Locate the cell with the specified text and output its [x, y] center coordinate. 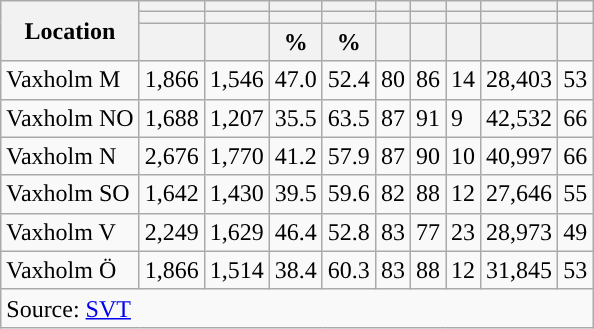
63.5 [348, 118]
31,845 [520, 270]
57.9 [348, 156]
38.4 [296, 270]
14 [464, 80]
27,646 [520, 194]
Location [70, 31]
41.2 [296, 156]
1,546 [236, 80]
80 [392, 80]
82 [392, 194]
Vaxholm V [70, 232]
52.4 [348, 80]
23 [464, 232]
47.0 [296, 80]
Vaxholm NO [70, 118]
Vaxholm N [70, 156]
1,642 [172, 194]
Vaxholm M [70, 80]
2,676 [172, 156]
86 [428, 80]
49 [576, 232]
28,403 [520, 80]
9 [464, 118]
35.5 [296, 118]
1,629 [236, 232]
1,207 [236, 118]
1,770 [236, 156]
46.4 [296, 232]
39.5 [296, 194]
55 [576, 194]
Vaxholm SO [70, 194]
10 [464, 156]
1,430 [236, 194]
90 [428, 156]
1,514 [236, 270]
91 [428, 118]
1,688 [172, 118]
52.8 [348, 232]
28,973 [520, 232]
Vaxholm Ö [70, 270]
Source: SVT [297, 308]
77 [428, 232]
42,532 [520, 118]
60.3 [348, 270]
59.6 [348, 194]
40,997 [520, 156]
2,249 [172, 232]
